Find where the given text appears and provide that cell's center as [x, y] coordinate. 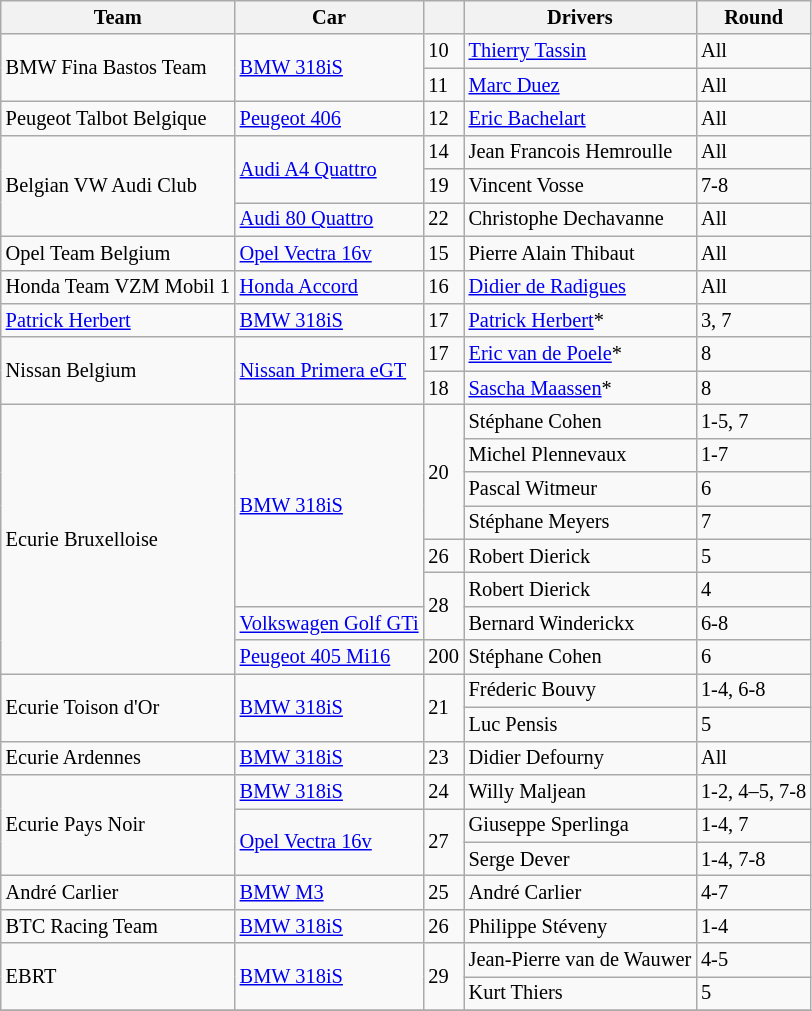
Patrick Herbert [118, 320]
15 [443, 253]
Ecurie Bruxelloise [118, 538]
10 [443, 51]
1-4 [754, 926]
Nissan Primera eGT [330, 370]
Sascha Maassen* [580, 388]
29 [443, 976]
Bernard Winderickx [580, 623]
7-8 [754, 186]
Honda Accord [330, 287]
12 [443, 118]
Peugeot 405 Mi16 [330, 657]
Kurt Thiers [580, 993]
18 [443, 388]
Ecurie Pays Noir [118, 824]
Audi A4 Quattro [330, 168]
Eric Bachelart [580, 118]
11 [443, 85]
Belgian VW Audi Club [118, 186]
14 [443, 152]
Didier Defourny [580, 758]
BMW Fina Bastos Team [118, 68]
Willy Maljean [580, 791]
Serge Dever [580, 859]
21 [443, 706]
Philippe Stéveny [580, 926]
24 [443, 791]
Marc Duez [580, 85]
Team [118, 17]
Fréderic Bouvy [580, 690]
Nissan Belgium [118, 370]
Volkswagen Golf GTi [330, 623]
1-4, 6-8 [754, 690]
Luc Pensis [580, 724]
Opel Team Belgium [118, 253]
7 [754, 522]
Patrick Herbert* [580, 320]
BTC Racing Team [118, 926]
4-7 [754, 892]
4 [754, 589]
27 [443, 842]
1-5, 7 [754, 421]
Giuseppe Sperlinga [580, 825]
1-2, 4–5, 7-8 [754, 791]
Peugeot 406 [330, 118]
22 [443, 219]
1-4, 7 [754, 825]
1-7 [754, 455]
Stéphane Meyers [580, 522]
3, 7 [754, 320]
Christophe Dechavanne [580, 219]
200 [443, 657]
Honda Team VZM Mobil 1 [118, 287]
23 [443, 758]
Pascal Witmeur [580, 489]
Audi 80 Quattro [330, 219]
1-4, 7-8 [754, 859]
20 [443, 472]
Thierry Tassin [580, 51]
Eric van de Poele* [580, 354]
19 [443, 186]
BMW M3 [330, 892]
4-5 [754, 960]
Vincent Vosse [580, 186]
Pierre Alain Thibaut [580, 253]
Jean-Pierre van de Wauwer [580, 960]
Ecurie Ardennes [118, 758]
Jean Francois Hemroulle [580, 152]
25 [443, 892]
6-8 [754, 623]
Drivers [580, 17]
16 [443, 287]
Round [754, 17]
Michel Plennevaux [580, 455]
Ecurie Toison d'Or [118, 706]
Car [330, 17]
28 [443, 606]
EBRT [118, 976]
Didier de Radigues [580, 287]
Peugeot Talbot Belgique [118, 118]
